Return (X, Y) of the center of cell containing provided text 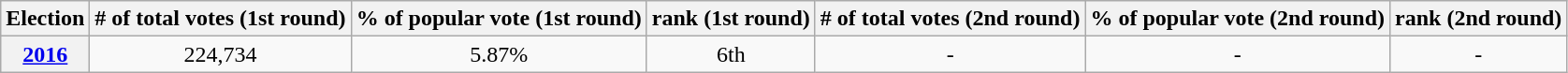
rank (2nd round) (1478, 19)
# of total votes (2nd round) (951, 19)
# of total votes (1st round) (221, 19)
5.87% (499, 54)
Election (45, 19)
rank (1st round) (731, 19)
% of popular vote (1st round) (499, 19)
% of popular vote (2nd round) (1238, 19)
2016 (45, 54)
224,734 (221, 54)
6th (731, 54)
